Output the [x, y] coordinate of the center of the cell containing the given text.  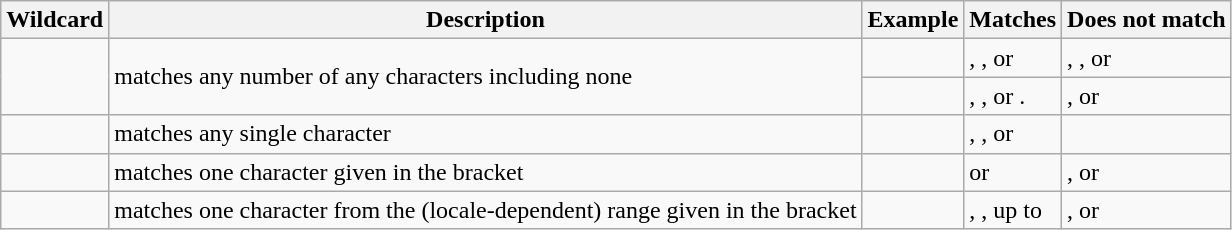
, , or . [1013, 96]
Matches [1013, 20]
Example [913, 20]
or [1013, 172]
Does not match [1147, 20]
matches one character given in the bracket [486, 172]
matches any number of any characters including none [486, 77]
matches one character from the (locale-dependent) range given in the bracket [486, 210]
Description [486, 20]
Wildcard [55, 20]
, , up to [1013, 210]
matches any single character [486, 134]
